Pinpoint the cell where the given text exists, returning its [X, Y] midpoint coordinate. 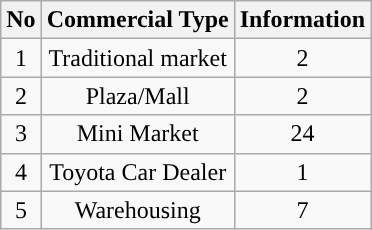
Mini Market [138, 134]
3 [21, 134]
Information [302, 20]
Plaza/Mall [138, 96]
5 [21, 210]
Toyota Car Dealer [138, 172]
7 [302, 210]
Traditional market [138, 58]
Warehousing [138, 210]
4 [21, 172]
24 [302, 134]
Commercial Type [138, 20]
No [21, 20]
